Find where the given text appears and provide that cell's center as (x, y) coordinate. 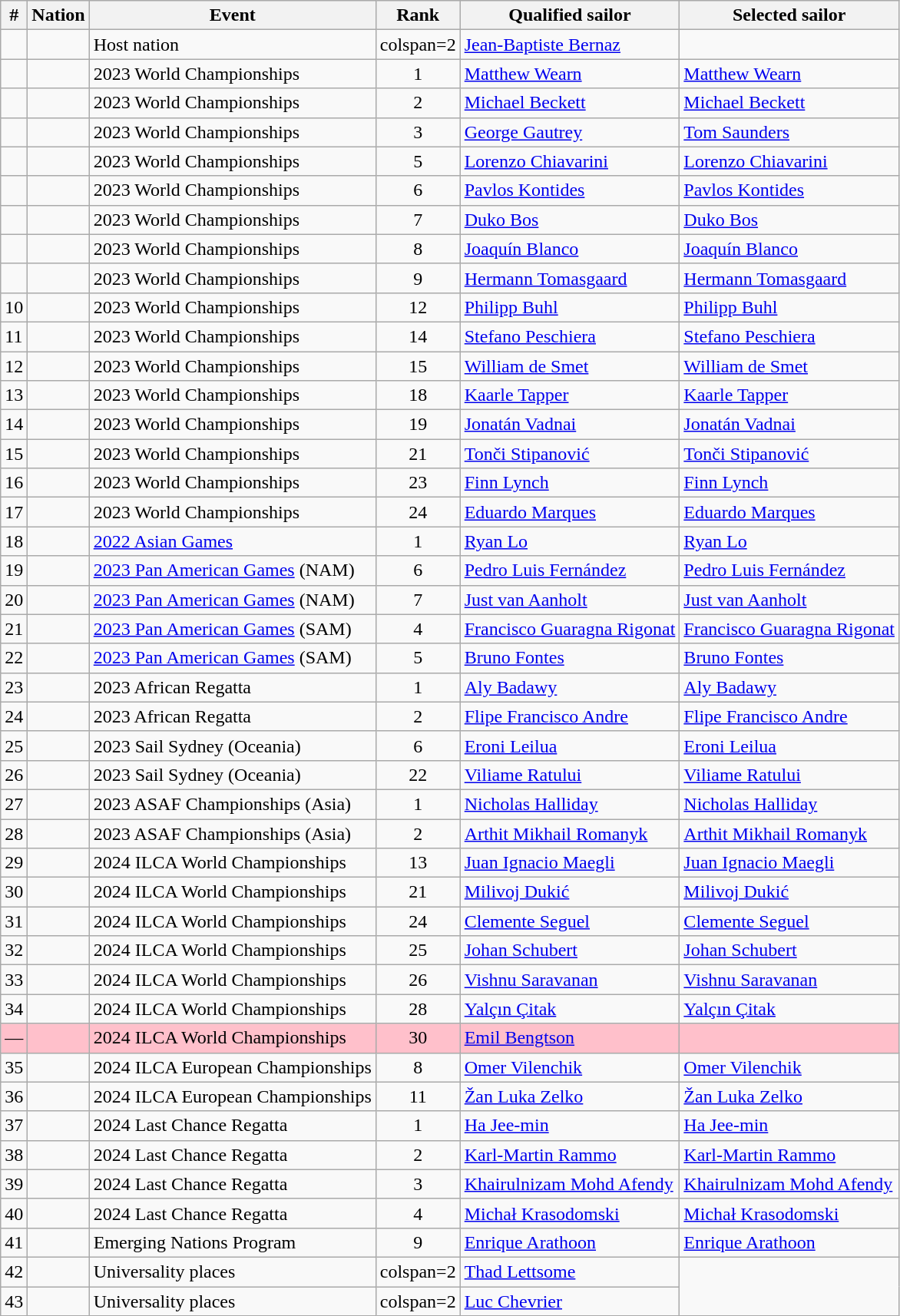
Nation (58, 15)
Rank (418, 15)
Jean-Baptiste Bernaz (570, 45)
27 (14, 804)
Emil Bengtson (570, 1038)
Luc Chevrier (570, 1301)
34 (14, 1009)
32 (14, 951)
Thad Lettsome (570, 1271)
43 (14, 1301)
36 (14, 1096)
17 (14, 512)
33 (14, 980)
42 (14, 1271)
George Gautrey (570, 132)
29 (14, 863)
2022 Asian Games (232, 541)
20 (14, 600)
38 (14, 1155)
16 (14, 483)
Event (232, 15)
10 (14, 307)
Emerging Nations Program (232, 1242)
Tom Saunders (789, 132)
40 (14, 1213)
39 (14, 1184)
41 (14, 1242)
Selected sailor (789, 15)
— (14, 1038)
Host nation (232, 45)
31 (14, 921)
37 (14, 1126)
Qualified sailor (570, 15)
35 (14, 1067)
# (14, 15)
